Identify which cell holds the provided text, then report its [X, Y] central coordinate. 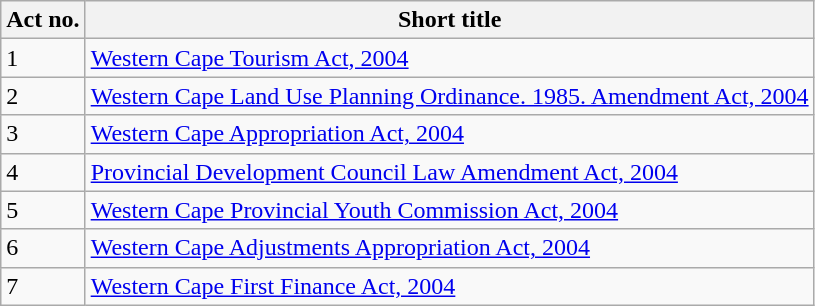
5 [43, 210]
Western Cape Adjustments Appropriation Act, 2004 [450, 248]
7 [43, 286]
6 [43, 248]
Western Cape Land Use Planning Ordinance. 1985. Amendment Act, 2004 [450, 96]
Western Cape Appropriation Act, 2004 [450, 134]
4 [43, 172]
Short title [450, 20]
Western Cape First Finance Act, 2004 [450, 286]
1 [43, 58]
3 [43, 134]
Provincial Development Council Law Amendment Act, 2004 [450, 172]
Act no. [43, 20]
2 [43, 96]
Western Cape Provincial Youth Commission Act, 2004 [450, 210]
Western Cape Tourism Act, 2004 [450, 58]
